Pinpoint the cell where the given text exists, returning its [x, y] midpoint coordinate. 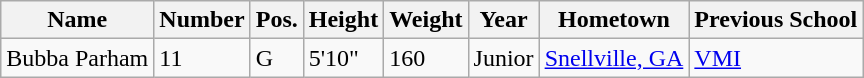
Bubba Parham [78, 58]
Pos. [276, 20]
Hometown [614, 20]
Name [78, 20]
Weight [426, 20]
VMI [776, 58]
160 [426, 58]
Previous School [776, 20]
Year [504, 20]
Snellville, GA [614, 58]
Height [343, 20]
G [276, 58]
5'10" [343, 58]
Number [202, 20]
Junior [504, 58]
11 [202, 58]
